Search for the cell housing the specified text and yield its (X, Y) center coordinate. 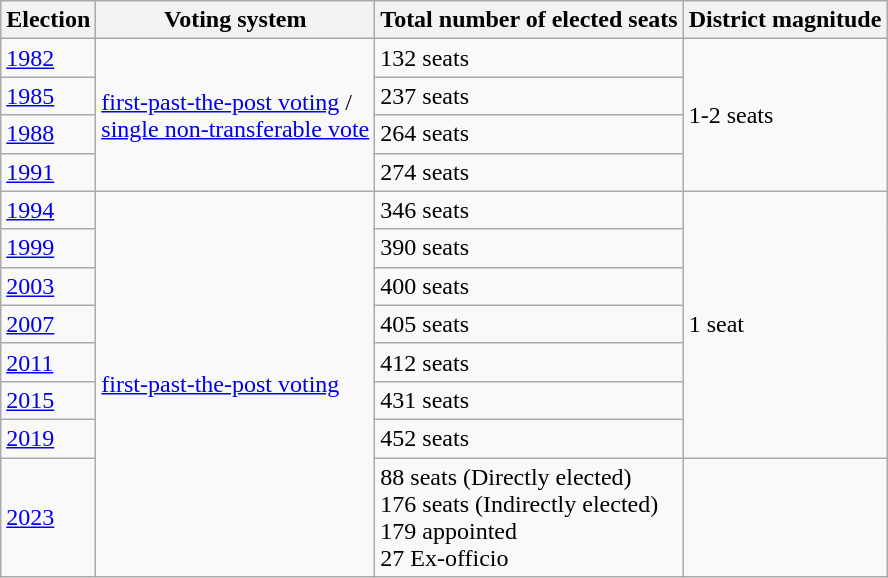
2023 (48, 518)
1988 (48, 134)
264 seats (529, 134)
237 seats (529, 96)
1985 (48, 96)
1999 (48, 248)
2019 (48, 438)
1 seat (785, 324)
2011 (48, 362)
District magnitude (785, 20)
274 seats (529, 172)
452 seats (529, 438)
Total number of elected seats (529, 20)
400 seats (529, 286)
Voting system (236, 20)
1994 (48, 210)
1991 (48, 172)
Election (48, 20)
390 seats (529, 248)
132 seats (529, 58)
346 seats (529, 210)
2003 (48, 286)
2015 (48, 400)
first-past-the-post voting (236, 384)
88 seats (Directly elected) 176 seats (Indirectly elected) 179 appointed 27 Ex-officio (529, 518)
412 seats (529, 362)
405 seats (529, 324)
1982 (48, 58)
1-2 seats (785, 115)
2007 (48, 324)
first-past-the-post voting / single non-transferable vote (236, 115)
431 seats (529, 400)
